Identify which cell holds the provided text, then report its (x, y) central coordinate. 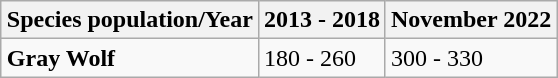
300 - 330 (470, 58)
November 2022 (470, 20)
2013 - 2018 (322, 20)
Gray Wolf (130, 58)
Species population/Year (130, 20)
180 - 260 (322, 58)
